Provide the (X, Y) coordinate of the cell's center where the given text is located.  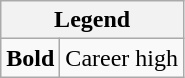
Bold (30, 58)
Legend (92, 20)
Career high (122, 58)
